Return the (x, y) coordinate for the center point of the cell that contains the specified text.  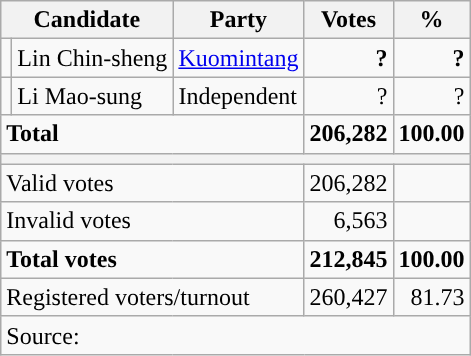
Party (238, 20)
Kuomintang (238, 58)
Votes (348, 20)
Invalid votes (152, 221)
Independent (238, 96)
Li Mao-sung (92, 96)
Valid votes (152, 183)
Lin Chin-sheng (92, 58)
Source: (236, 335)
212,845 (348, 259)
6,563 (348, 221)
Total (152, 134)
Total votes (152, 259)
260,427 (348, 297)
% (432, 20)
Registered voters/turnout (152, 297)
81.73 (432, 297)
Candidate (87, 20)
